Output the (x, y) coordinate of the center of the cell containing the given text.  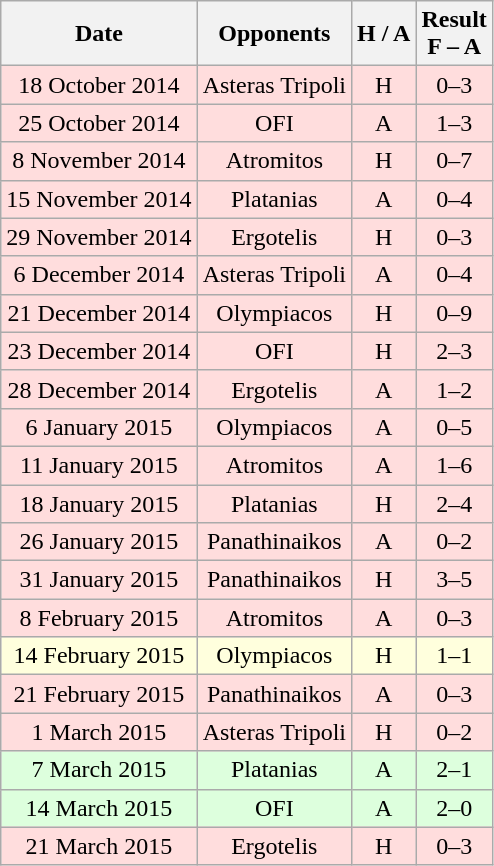
21 March 2015 (99, 846)
21 February 2015 (99, 694)
3–5 (454, 580)
8 February 2015 (99, 618)
6 December 2014 (99, 275)
1–2 (454, 389)
28 December 2014 (99, 389)
29 November 2014 (99, 237)
11 January 2015 (99, 465)
1–6 (454, 465)
18 October 2014 (99, 85)
0–5 (454, 427)
H / A (384, 34)
25 October 2014 (99, 123)
2–4 (454, 503)
26 January 2015 (99, 542)
2–0 (454, 808)
1–1 (454, 656)
2–3 (454, 351)
8 November 2014 (99, 161)
7 March 2015 (99, 770)
18 January 2015 (99, 503)
14 February 2015 (99, 656)
23 December 2014 (99, 351)
15 November 2014 (99, 199)
6 January 2015 (99, 427)
31 January 2015 (99, 580)
1–3 (454, 123)
Date (99, 34)
1 March 2015 (99, 732)
0–7 (454, 161)
0–9 (454, 313)
Opponents (274, 34)
14 March 2015 (99, 808)
2–1 (454, 770)
ResultF – A (454, 34)
21 December 2014 (99, 313)
